Pinpoint the cell where the given text exists, returning its (X, Y) midpoint coordinate. 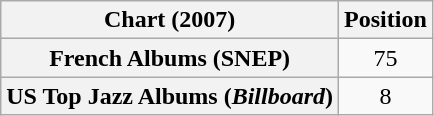
75 (386, 58)
Chart (2007) (170, 20)
French Albums (SNEP) (170, 58)
US Top Jazz Albums (Billboard) (170, 96)
8 (386, 96)
Position (386, 20)
